Output the (x, y) coordinate of the center of the cell containing the given text.  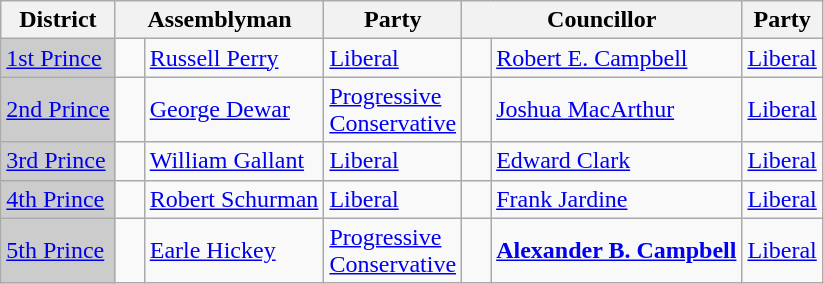
William Gallant (234, 161)
5th Prince (58, 250)
Joshua MacArthur (616, 110)
Earle Hickey (234, 250)
George Dewar (234, 110)
Edward Clark (616, 161)
Assemblyman (220, 20)
Russell Perry (234, 58)
3rd Prince (58, 161)
2nd Prince (58, 110)
1st Prince (58, 58)
Robert Schurman (234, 199)
Frank Jardine (616, 199)
Councillor (602, 20)
4th Prince (58, 199)
District (58, 20)
Robert E. Campbell (616, 58)
Alexander B. Campbell (616, 250)
